Capture the cell that displays the provided text and extract its (X, Y) central coordinate. 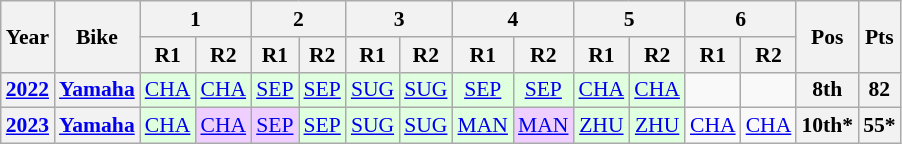
5 (630, 19)
2022 (28, 90)
Bike (97, 36)
2 (298, 19)
1 (196, 19)
Pts (880, 36)
Year (28, 36)
3 (400, 19)
2023 (28, 126)
Pos (827, 36)
82 (880, 90)
6 (740, 19)
4 (512, 19)
8th (827, 90)
55* (880, 126)
10th* (827, 126)
